Return (X, Y) of the center of cell containing provided text 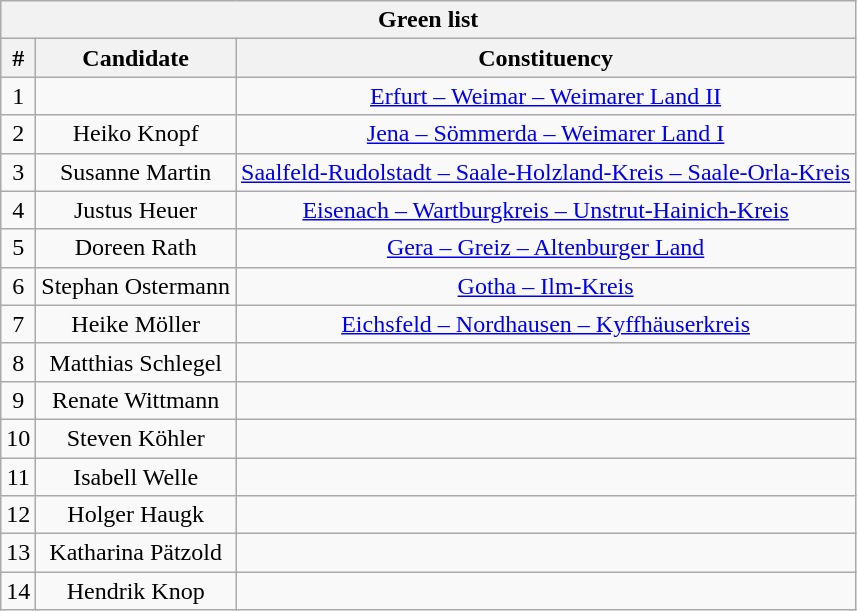
Saalfeld-Rudolstadt – Saale-Holzland-Kreis – Saale-Orla-Kreis (546, 172)
Holger Haugk (136, 515)
Candidate (136, 58)
Gotha – Ilm-Kreis (546, 286)
# (18, 58)
13 (18, 553)
Doreen Rath (136, 248)
Gera – Greiz – Altenburger Land (546, 248)
Jena – Sömmerda – Weimarer Land I (546, 134)
Green list (428, 20)
Hendrik Knop (136, 591)
Heiko Knopf (136, 134)
7 (18, 324)
9 (18, 400)
Justus Heuer (136, 210)
11 (18, 477)
Stephan Ostermann (136, 286)
Constituency (546, 58)
Matthias Schlegel (136, 362)
3 (18, 172)
1 (18, 96)
4 (18, 210)
5 (18, 248)
Renate Wittmann (136, 400)
Eisenach – Wartburgkreis – Unstrut-Hainich-Kreis (546, 210)
Susanne Martin (136, 172)
Erfurt – Weimar – Weimarer Land II (546, 96)
Katharina Pätzold (136, 553)
Heike Möller (136, 324)
12 (18, 515)
2 (18, 134)
10 (18, 438)
Isabell Welle (136, 477)
Steven Köhler (136, 438)
8 (18, 362)
Eichsfeld – Nordhausen – Kyffhäuserkreis (546, 324)
14 (18, 591)
6 (18, 286)
